Determine the (X, Y) coordinate at the center of the cell enclosing the given text.  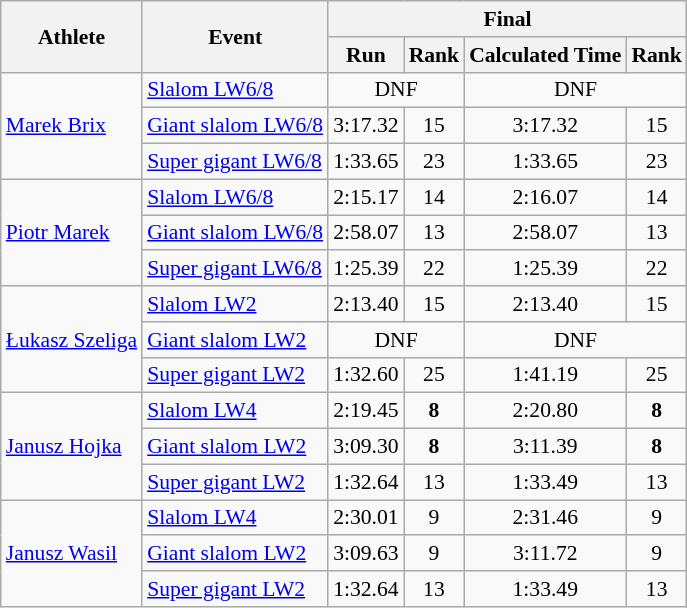
3:09.63 (366, 554)
Run (366, 55)
1:41.19 (545, 375)
3:11.39 (545, 447)
2:30.01 (366, 518)
Event (235, 36)
Final (508, 19)
2:20.80 (545, 411)
2:19.45 (366, 411)
Janusz Hojka (72, 446)
Calculated Time (545, 55)
Janusz Wasil (72, 554)
3:09.30 (366, 447)
2:16.07 (545, 197)
Łukasz Szeliga (72, 340)
Slalom LW2 (235, 304)
Piotr Marek (72, 232)
2:31.46 (545, 518)
Marek Brix (72, 126)
2:15.17 (366, 197)
3:11.72 (545, 554)
Athlete (72, 36)
1:32.60 (366, 375)
